Return (x, y) of the center of cell containing provided text 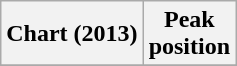
Chart (2013) (72, 34)
Peakposition (189, 34)
